Detect which cell encompasses the target text, then output its (X, Y) center coordinate. 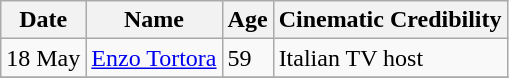
Italian TV host (390, 58)
59 (248, 58)
Enzo Tortora (154, 58)
Cinematic Credibility (390, 20)
18 May (44, 58)
Name (154, 20)
Date (44, 20)
Age (248, 20)
